Return (x, y) of the center of cell containing provided text 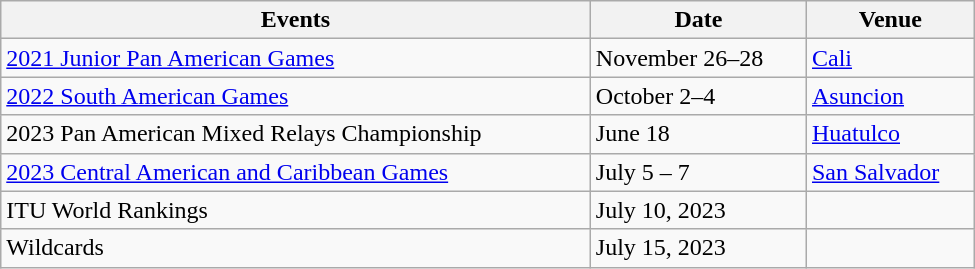
July 5 – 7 (698, 172)
Asuncion (890, 96)
Huatulco (890, 134)
Wildcards (296, 248)
2023 Pan American Mixed Relays Championship (296, 134)
Venue (890, 20)
2022 South American Games (296, 96)
2021 Junior Pan American Games (296, 58)
October 2–4 (698, 96)
ITU World Rankings (296, 210)
July 10, 2023 (698, 210)
Date (698, 20)
2023 Central American and Caribbean Games (296, 172)
Cali (890, 58)
Events (296, 20)
San Salvador (890, 172)
July 15, 2023 (698, 248)
November 26–28 (698, 58)
June 18 (698, 134)
